Capture the cell that displays the provided text and extract its (x, y) central coordinate. 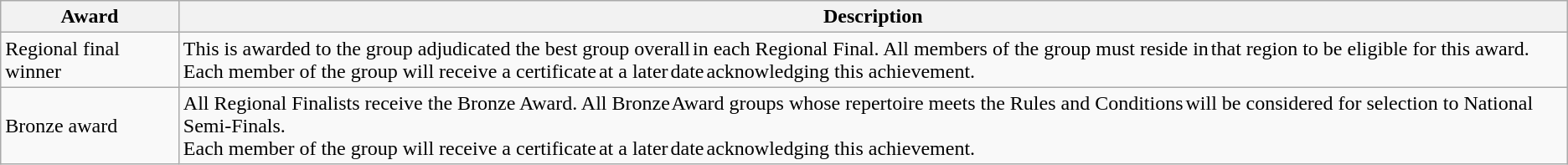
Award (90, 17)
Regional final winner (90, 60)
Bronze award (90, 126)
Description (873, 17)
